Determine the (x, y) coordinate at the center of the cell enclosing the given text.  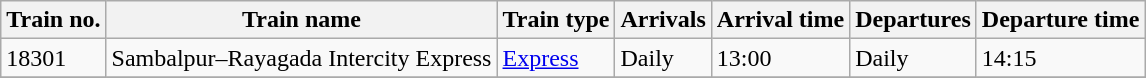
Train type (556, 20)
18301 (54, 58)
Train no. (54, 20)
Sambalpur–Rayagada Intercity Express (302, 58)
Departures (914, 20)
Arrival time (780, 20)
13:00 (780, 58)
Express (556, 58)
Train name (302, 20)
Arrivals (663, 20)
Departure time (1060, 20)
14:15 (1060, 58)
